For the text-containing cell, return its midpoint in [x, y] coordinate format. 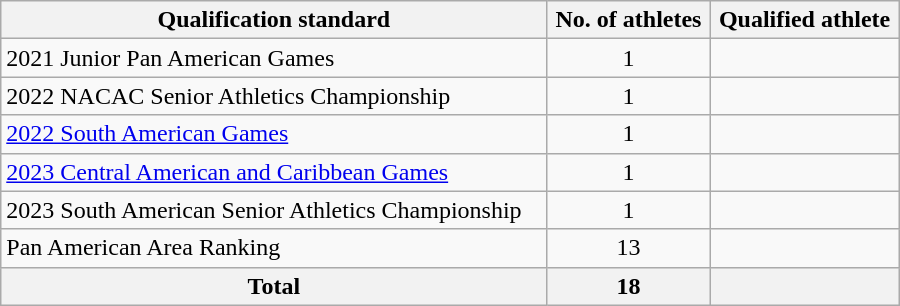
Qualification standard [274, 20]
No. of athletes [628, 20]
2022 NACAC Senior Athletics Championship [274, 96]
Total [274, 286]
Pan American Area Ranking [274, 248]
2021 Junior Pan American Games [274, 58]
18 [628, 286]
Qualified athlete [804, 20]
2023 Central American and Caribbean Games [274, 172]
2023 South American Senior Athletics Championship [274, 210]
2022 South American Games [274, 134]
13 [628, 248]
